Search for the cell housing the specified text and yield its [x, y] center coordinate. 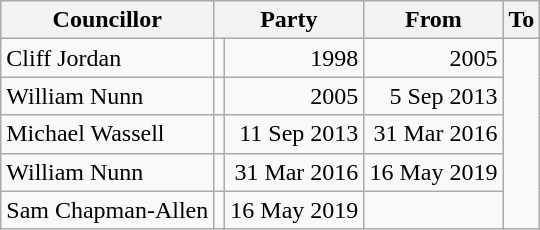
To [522, 20]
Michael Wassell [108, 134]
5 Sep 2013 [434, 96]
From [434, 20]
Councillor [108, 20]
1998 [294, 58]
Party [289, 20]
Cliff Jordan [108, 58]
Sam Chapman-Allen [108, 210]
11 Sep 2013 [294, 134]
